Extract the (X, Y) coordinate from the center of the cell holding the provided text.  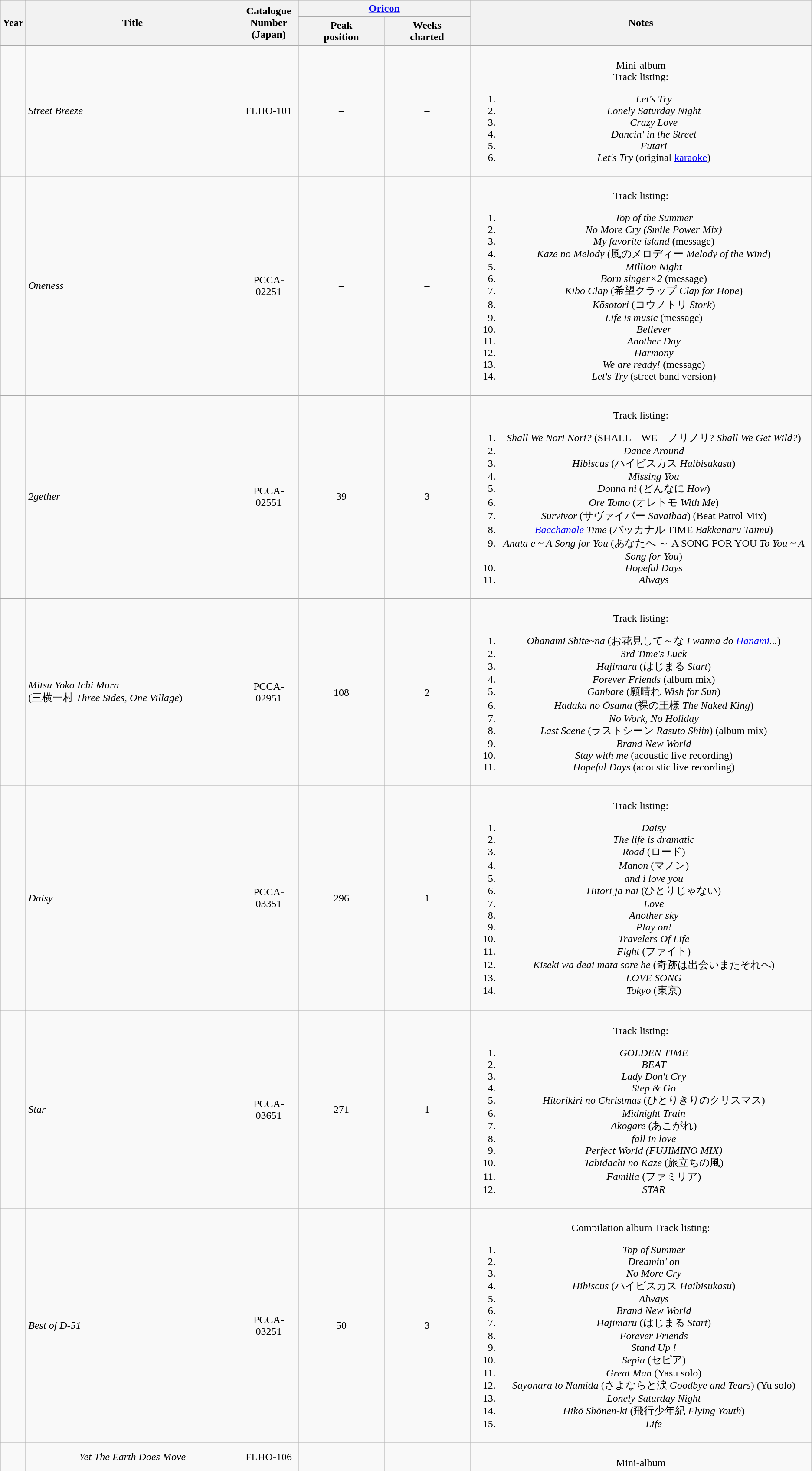
PCCA-03651 (269, 1110)
Notes (641, 23)
Daisy (133, 898)
Weeks charted (427, 31)
PCCA-02251 (269, 285)
296 (341, 898)
2 (427, 692)
Mitsu Yoko Ichi Mura(三横一村 Three Sides, One Village) (133, 692)
Mini-album Track listing:Let's TryLonely Saturday NightCrazy LoveDancin' in the StreetFutariLet's Try (original karaoke) (641, 111)
PCCA-02951 (269, 692)
Peakposition (341, 31)
Street Breeze (133, 111)
PCCA-02551 (269, 496)
Oricon (384, 9)
50 (341, 1326)
PCCA-03251 (269, 1326)
Best of D-51 (133, 1326)
Yet The Earth Does Move (133, 1457)
271 (341, 1110)
Title (133, 23)
Oneness (133, 285)
39 (341, 496)
Catalogue Number (Japan) (269, 23)
2gether (133, 496)
FLHO-101 (269, 111)
Star (133, 1110)
PCCA-03351 (269, 898)
FLHO-106 (269, 1457)
108 (341, 692)
Mini-album (641, 1457)
Year (13, 23)
